Return (x, y) of the center of cell containing provided text 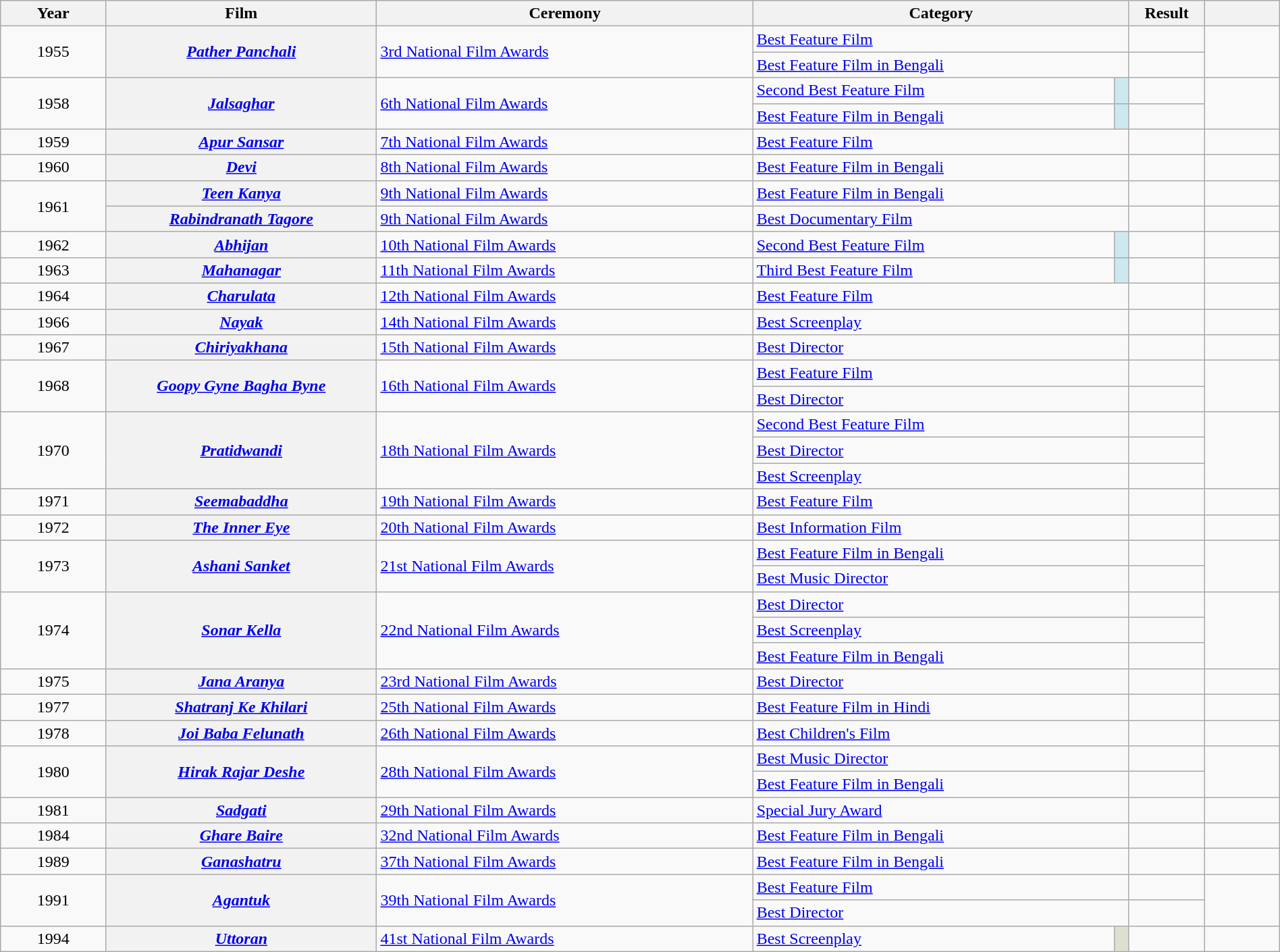
Uttoran (242, 938)
Devi (242, 167)
1958 (53, 103)
Pather Panchali (242, 52)
Best Feature Film in Hindi (941, 707)
11th National Film Awards (564, 270)
21st National Film Awards (564, 566)
20th National Film Awards (564, 527)
The Inner Eye (242, 527)
18th National Film Awards (564, 450)
1981 (53, 810)
19th National Film Awards (564, 502)
Sonar Kella (242, 630)
Best Documentary Film (941, 219)
41st National Film Awards (564, 938)
1973 (53, 566)
Seemabaddha (242, 502)
1978 (53, 733)
12th National Film Awards (564, 296)
Jalsaghar (242, 103)
1971 (53, 502)
1968 (53, 386)
1977 (53, 707)
Nayak (242, 322)
1980 (53, 772)
Rabindranath Tagore (242, 219)
22nd National Film Awards (564, 630)
Abhijan (242, 244)
Agantuk (242, 900)
1962 (53, 244)
1975 (53, 681)
Ashani Sanket (242, 566)
Result (1167, 14)
16th National Film Awards (564, 386)
7th National Film Awards (564, 142)
Hirak Rajar Deshe (242, 772)
Ghare Baire (242, 836)
28th National Film Awards (564, 772)
25th National Film Awards (564, 707)
1960 (53, 167)
8th National Film Awards (564, 167)
1972 (53, 527)
32nd National Film Awards (564, 836)
Teen Kanya (242, 193)
1967 (53, 348)
Chiriyakhana (242, 348)
37th National Film Awards (564, 862)
23rd National Film Awards (564, 681)
1991 (53, 900)
Shatranj Ke Khilari (242, 707)
Best Information Film (941, 527)
1961 (53, 206)
Ceremony (564, 14)
3rd National Film Awards (564, 52)
Film (242, 14)
Special Jury Award (941, 810)
Jana Aranya (242, 681)
Year (53, 14)
Pratidwandi (242, 450)
26th National Film Awards (564, 733)
1959 (53, 142)
15th National Film Awards (564, 348)
Charulata (242, 296)
1966 (53, 322)
Apur Sansar (242, 142)
Joi Baba Felunath (242, 733)
39th National Film Awards (564, 900)
Category (941, 14)
Ganashatru (242, 862)
1989 (53, 862)
Goopy Gyne Bagha Byne (242, 386)
1963 (53, 270)
6th National Film Awards (564, 103)
29th National Film Awards (564, 810)
1984 (53, 836)
10th National Film Awards (564, 244)
Sadgati (242, 810)
1964 (53, 296)
1955 (53, 52)
Third Best Feature Film (933, 270)
14th National Film Awards (564, 322)
1970 (53, 450)
Best Children's Film (941, 733)
1994 (53, 938)
1974 (53, 630)
Mahanagar (242, 270)
